Capture the cell that displays the provided text and extract its (X, Y) central coordinate. 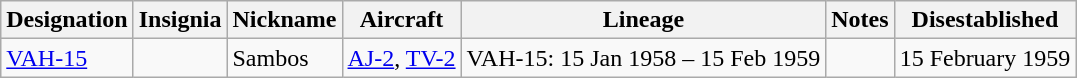
Nickname (284, 20)
Insignia (180, 20)
15 February 1959 (985, 58)
AJ-2, TV-2 (402, 58)
Sambos (284, 58)
VAH-15 (67, 58)
Aircraft (402, 20)
Disestablished (985, 20)
Lineage (644, 20)
Designation (67, 20)
VAH-15: 15 Jan 1958 – 15 Feb 1959 (644, 58)
Notes (860, 20)
